Find where the given text appears and provide that cell's center as (x, y) coordinate. 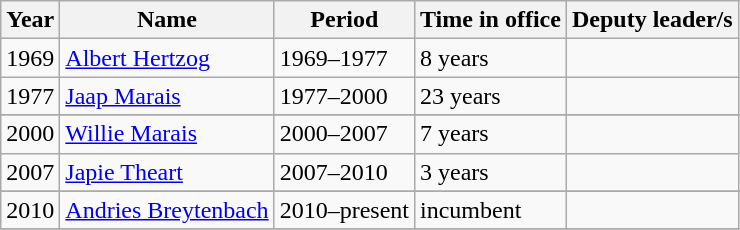
2010 (30, 210)
Time in office (491, 20)
Willie Marais (167, 134)
2000–2007 (344, 134)
2007–2010 (344, 172)
1977 (30, 96)
7 years (491, 134)
Albert Hertzog (167, 58)
3 years (491, 172)
Period (344, 20)
incumbent (491, 210)
2010–present (344, 210)
23 years (491, 96)
Andries Breytenbach (167, 210)
Japie Theart (167, 172)
1977–2000 (344, 96)
1969 (30, 58)
Jaap Marais (167, 96)
2000 (30, 134)
1969–1977 (344, 58)
Year (30, 20)
Name (167, 20)
2007 (30, 172)
Deputy leader/s (652, 20)
8 years (491, 58)
